Detect which cell encompasses the target text, then output its (x, y) center coordinate. 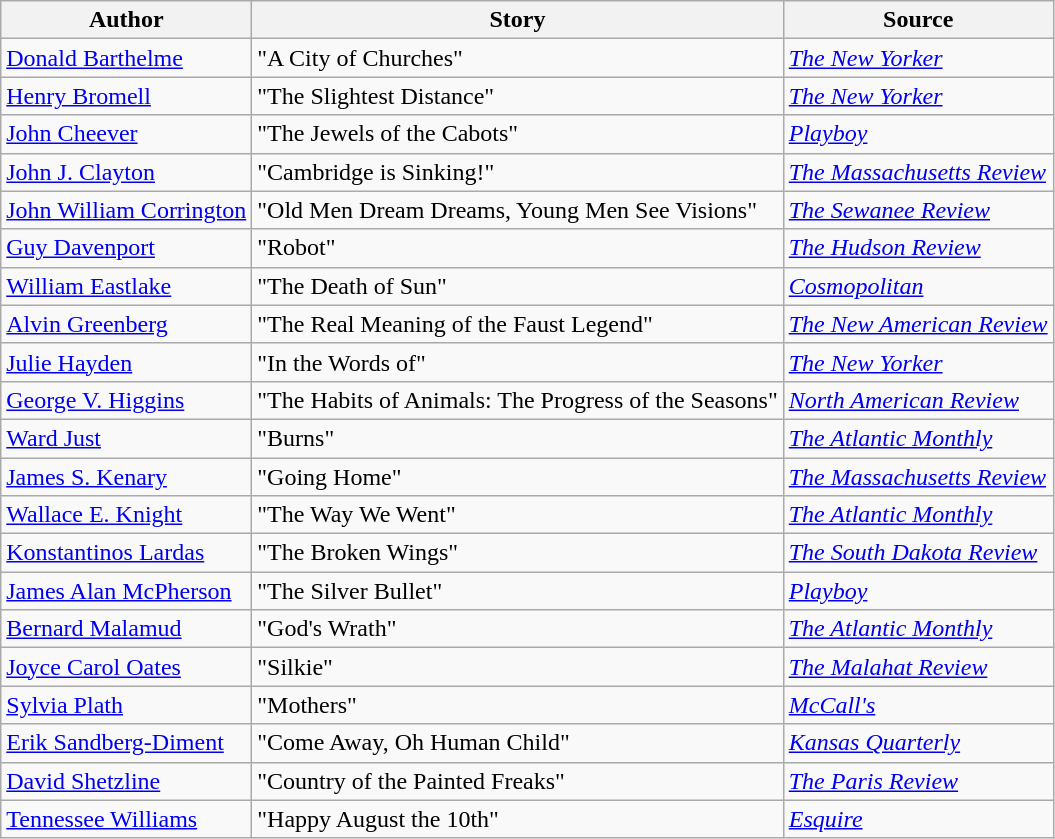
Story (518, 20)
John William Corrington (126, 210)
"Burns" (518, 438)
Esquire (918, 819)
"The Broken Wings" (518, 553)
"Silkie" (518, 667)
Source (918, 20)
James S. Kenary (126, 477)
"Going Home" (518, 477)
Bernard Malamud (126, 629)
Donald Barthelme (126, 58)
"A City of Churches" (518, 58)
"The Death of Sun" (518, 286)
The Hudson Review (918, 248)
McCall's (918, 705)
"Old Men Dream Dreams, Young Men See Visions" (518, 210)
John J. Clayton (126, 172)
David Shetzline (126, 781)
"Mothers" (518, 705)
Tennessee Williams (126, 819)
The Sewanee Review (918, 210)
"Happy August the 10th" (518, 819)
John Cheever (126, 134)
George V. Higgins (126, 400)
"The Real Meaning of the Faust Legend" (518, 324)
Sylvia Plath (126, 705)
"In the Words of" (518, 362)
Wallace E. Knight (126, 515)
The South Dakota Review (918, 553)
Alvin Greenberg (126, 324)
"Country of the Painted Freaks" (518, 781)
"The Slightest Distance" (518, 96)
"The Silver Bullet" (518, 591)
"The Way We Went" (518, 515)
"Come Away, Oh Human Child" (518, 743)
Ward Just (126, 438)
"The Jewels of the Cabots" (518, 134)
The Malahat Review (918, 667)
The Paris Review (918, 781)
William Eastlake (126, 286)
Cosmopolitan (918, 286)
"The Habits of Animals: The Progress of the Seasons" (518, 400)
The New American Review (918, 324)
Julie Hayden (126, 362)
North American Review (918, 400)
Guy Davenport (126, 248)
"Robot" (518, 248)
Erik Sandberg-Diment (126, 743)
James Alan McPherson (126, 591)
Kansas Quarterly (918, 743)
Henry Bromell (126, 96)
Konstantinos Lardas (126, 553)
Joyce Carol Oates (126, 667)
"Cambridge is Sinking!" (518, 172)
"God's Wrath" (518, 629)
Author (126, 20)
